Identify which cell holds the provided text, then report its [X, Y] central coordinate. 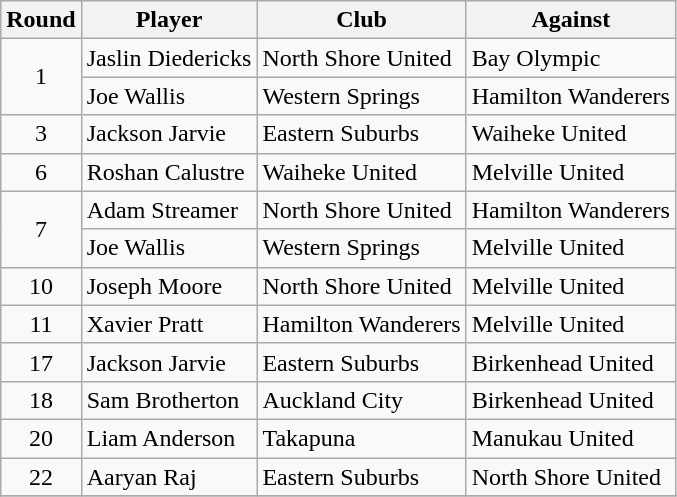
Jaslin Diedericks [169, 58]
Auckland City [362, 400]
3 [41, 134]
20 [41, 438]
17 [41, 362]
18 [41, 400]
Takapuna [362, 438]
7 [41, 229]
Bay Olympic [570, 58]
Liam Anderson [169, 438]
10 [41, 286]
11 [41, 324]
1 [41, 77]
Manukau United [570, 438]
Xavier Pratt [169, 324]
Aaryan Raj [169, 477]
22 [41, 477]
Sam Brotherton [169, 400]
Player [169, 20]
Adam Streamer [169, 210]
Club [362, 20]
Roshan Calustre [169, 172]
6 [41, 172]
Against [570, 20]
Round [41, 20]
Joseph Moore [169, 286]
